Scan for the cell matching the given text and deliver its [x, y] coordinate at center. 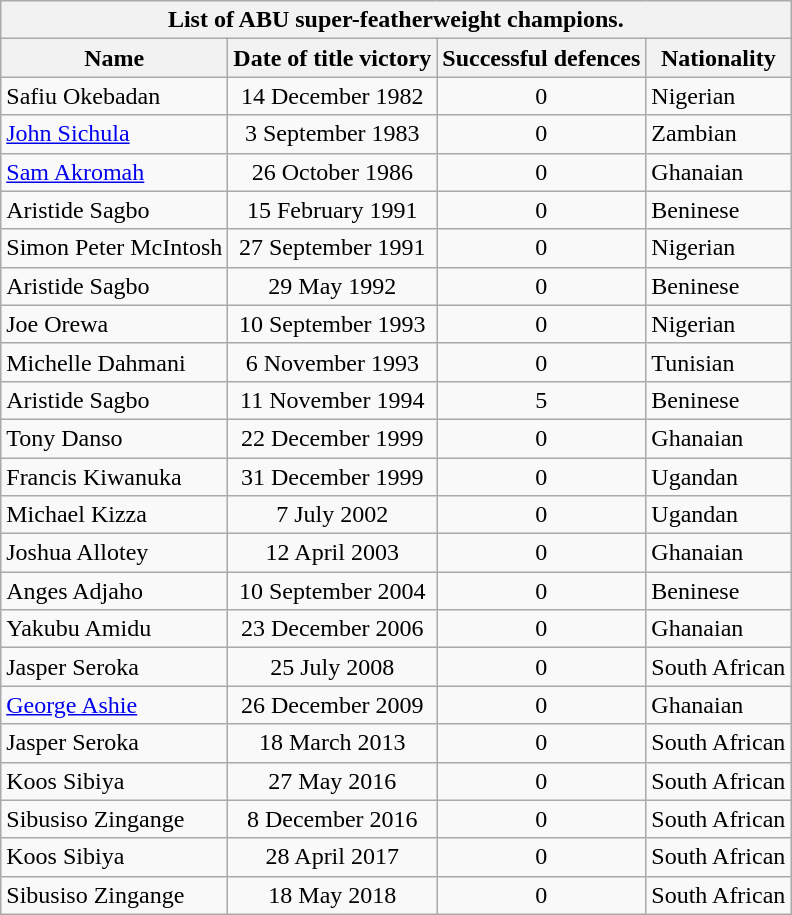
12 April 2003 [332, 553]
Tunisian [718, 362]
10 September 1993 [332, 324]
Simon Peter McIntosh [114, 248]
26 December 2009 [332, 705]
27 May 2016 [332, 781]
11 November 1994 [332, 400]
15 February 1991 [332, 210]
Joshua Allotey [114, 553]
Anges Adjaho [114, 591]
5 [542, 400]
Joe Orewa [114, 324]
25 July 2008 [332, 667]
Zambian [718, 134]
Nationality [718, 58]
Date of title victory [332, 58]
31 December 1999 [332, 477]
7 July 2002 [332, 515]
29 May 1992 [332, 286]
Tony Danso [114, 438]
14 December 1982 [332, 96]
List of ABU super-featherweight champions. [396, 20]
George Ashie [114, 705]
18 May 2018 [332, 895]
28 April 2017 [332, 857]
10 September 2004 [332, 591]
22 December 1999 [332, 438]
Safiu Okebadan [114, 96]
Michael Kizza [114, 515]
John Sichula [114, 134]
Successful defences [542, 58]
Michelle Dahmani [114, 362]
26 October 1986 [332, 172]
Sam Akromah [114, 172]
3 September 1983 [332, 134]
6 November 1993 [332, 362]
Name [114, 58]
Yakubu Amidu [114, 629]
Francis Kiwanuka [114, 477]
23 December 2006 [332, 629]
8 December 2016 [332, 819]
18 March 2013 [332, 743]
27 September 1991 [332, 248]
